Detect which cell encompasses the target text, then output its [x, y] center coordinate. 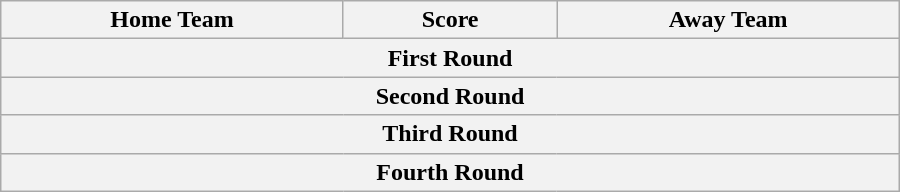
Third Round [450, 134]
Away Team [728, 20]
Second Round [450, 96]
Home Team [172, 20]
Score [450, 20]
First Round [450, 58]
Fourth Round [450, 172]
